Provide the (X, Y) coordinate of the cell's center where the given text is located.  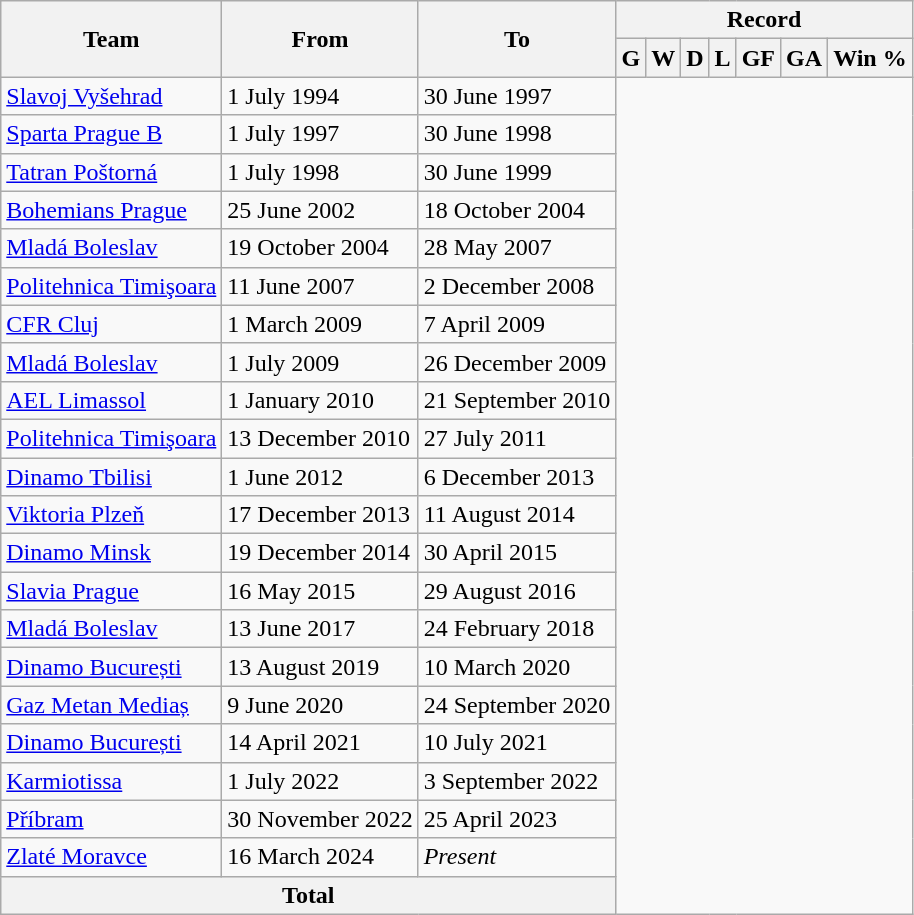
1 July 1998 (320, 172)
D (695, 58)
Bohemians Prague (112, 210)
27 July 2011 (517, 438)
Zlaté Moravce (112, 857)
30 June 1998 (517, 134)
9 June 2020 (320, 705)
W (664, 58)
Sparta Prague B (112, 134)
Win % (870, 58)
14 April 2021 (320, 743)
Slavia Prague (112, 591)
1 July 2009 (320, 362)
16 May 2015 (320, 591)
CFR Cluj (112, 324)
2 December 2008 (517, 286)
13 August 2019 (320, 667)
21 September 2010 (517, 400)
Total (308, 895)
24 February 2018 (517, 629)
30 June 1997 (517, 96)
6 December 2013 (517, 477)
10 March 2020 (517, 667)
17 December 2013 (320, 515)
L (722, 58)
1 June 2012 (320, 477)
13 December 2010 (320, 438)
7 April 2009 (517, 324)
Team (112, 39)
Record (764, 20)
Present (517, 857)
10 July 2021 (517, 743)
30 June 1999 (517, 172)
30 November 2022 (320, 819)
1 March 2009 (320, 324)
Gaz Metan Mediaș (112, 705)
11 June 2007 (320, 286)
GF (758, 58)
11 August 2014 (517, 515)
GA (804, 58)
19 October 2004 (320, 248)
Tatran Poštorná (112, 172)
24 September 2020 (517, 705)
1 July 2022 (320, 781)
Slavoj Vyšehrad (112, 96)
AEL Limassol (112, 400)
Karmiotissa (112, 781)
To (517, 39)
18 October 2004 (517, 210)
25 April 2023 (517, 819)
28 May 2007 (517, 248)
1 July 1997 (320, 134)
3 September 2022 (517, 781)
26 December 2009 (517, 362)
19 December 2014 (320, 553)
16 March 2024 (320, 857)
1 January 2010 (320, 400)
G (631, 58)
13 June 2017 (320, 629)
Dinamo Minsk (112, 553)
Příbram (112, 819)
Viktoria Plzeň (112, 515)
25 June 2002 (320, 210)
From (320, 39)
29 August 2016 (517, 591)
Dinamo Tbilisi (112, 477)
1 July 1994 (320, 96)
30 April 2015 (517, 553)
